Provide the (x, y) coordinate of the cell's center where the given text is located.  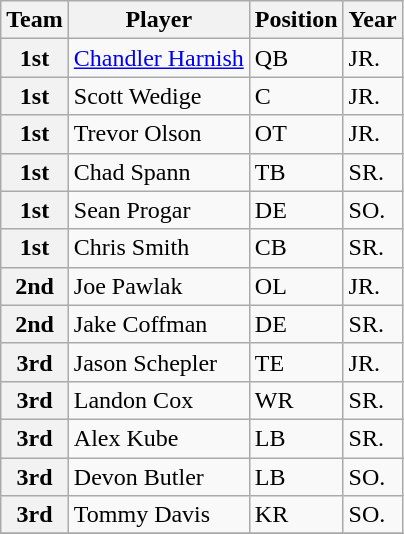
Team (35, 20)
Jason Schepler (158, 362)
Sean Progar (158, 210)
Trevor Olson (158, 134)
Jake Coffman (158, 324)
Chris Smith (158, 248)
OT (296, 134)
Landon Cox (158, 400)
Year (372, 20)
WR (296, 400)
CB (296, 248)
Devon Butler (158, 477)
Chandler Harnish (158, 58)
Joe Pawlak (158, 286)
TE (296, 362)
Tommy Davis (158, 515)
OL (296, 286)
QB (296, 58)
KR (296, 515)
Chad Spann (158, 172)
Position (296, 20)
Scott Wedige (158, 96)
Alex Kube (158, 438)
C (296, 96)
TB (296, 172)
Player (158, 20)
